Pinpoint the cell where the given text exists, returning its (X, Y) midpoint coordinate. 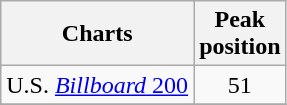
Peakposition (240, 34)
51 (240, 85)
U.S. Billboard 200 (98, 85)
Charts (98, 34)
